From the cell containing the given text, extract its center point as [X, Y] coordinate. 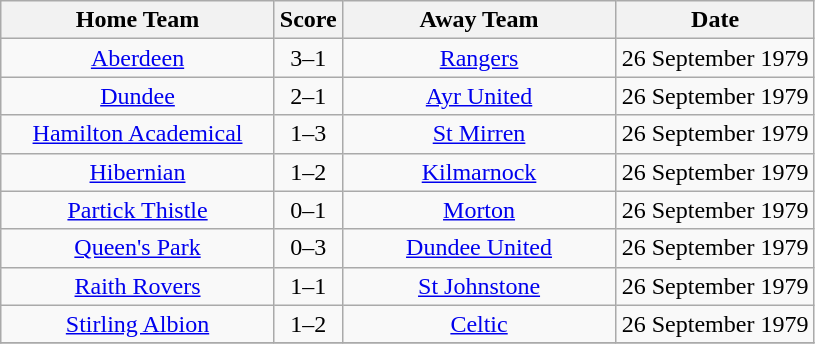
Dundee United [479, 248]
Score [308, 20]
Aberdeen [138, 58]
1–3 [308, 134]
Hamilton Academical [138, 134]
Dundee [138, 96]
Away Team [479, 20]
2–1 [308, 96]
Morton [479, 210]
Celtic [479, 324]
0–3 [308, 248]
3–1 [308, 58]
Raith Rovers [138, 286]
Stirling Albion [138, 324]
Partick Thistle [138, 210]
St Mirren [479, 134]
Rangers [479, 58]
Home Team [138, 20]
1–1 [308, 286]
Hibernian [138, 172]
St Johnstone [479, 286]
Ayr United [479, 96]
Kilmarnock [479, 172]
0–1 [308, 210]
Date [716, 20]
Queen's Park [138, 248]
